Extract the [x, y] coordinate from the center of the cell holding the provided text.  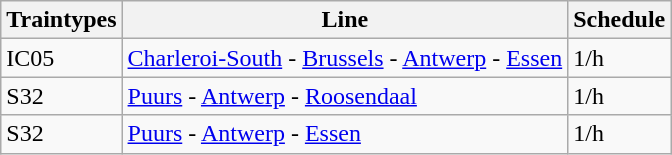
IC05 [62, 58]
Puurs - Antwerp - Roosendaal [345, 96]
Schedule [620, 20]
Traintypes [62, 20]
Puurs - Antwerp - Essen [345, 134]
Charleroi-South - Brussels - Antwerp - Essen [345, 58]
Line [345, 20]
